Provide the [X, Y] coordinate of the cell's center where the given text is located.  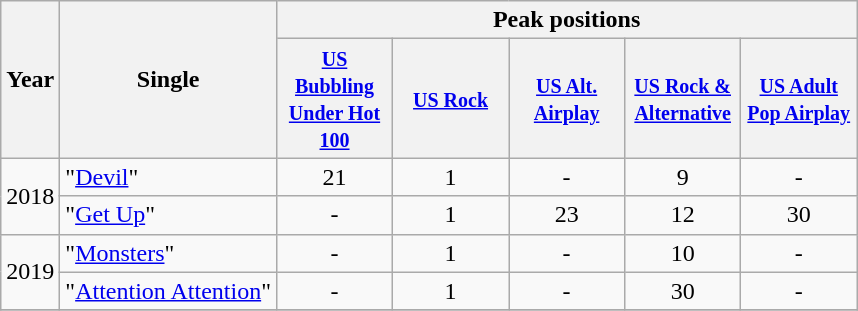
23 [567, 215]
"Attention Attention" [168, 291]
2018 [30, 196]
Peak positions [566, 20]
9 [683, 177]
US Rock [451, 98]
2019 [30, 272]
US Adult Pop Airplay [799, 98]
21 [334, 177]
10 [683, 253]
Single [168, 80]
12 [683, 215]
"Monsters" [168, 253]
Year [30, 80]
US Rock & Alternative [683, 98]
US Alt. Airplay [567, 98]
US Bubbling Under Hot 100 [334, 98]
"Devil" [168, 177]
"Get Up" [168, 215]
